Provide the (X, Y) coordinate of the cell's center where the given text is located.  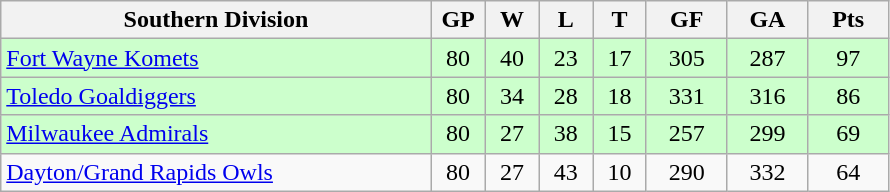
GA (768, 20)
Fort Wayne Komets (216, 58)
86 (848, 96)
316 (768, 96)
290 (686, 172)
W (512, 20)
23 (566, 58)
299 (768, 134)
Toledo Goaldiggers (216, 96)
97 (848, 58)
69 (848, 134)
T (620, 20)
Pts (848, 20)
28 (566, 96)
Southern Division (216, 20)
305 (686, 58)
Milwaukee Admirals (216, 134)
GF (686, 20)
18 (620, 96)
331 (686, 96)
332 (768, 172)
L (566, 20)
17 (620, 58)
43 (566, 172)
64 (848, 172)
257 (686, 134)
287 (768, 58)
40 (512, 58)
10 (620, 172)
15 (620, 134)
GP (458, 20)
38 (566, 134)
34 (512, 96)
Dayton/Grand Rapids Owls (216, 172)
